Extract the (X, Y) coordinate from the center of the cell holding the provided text.  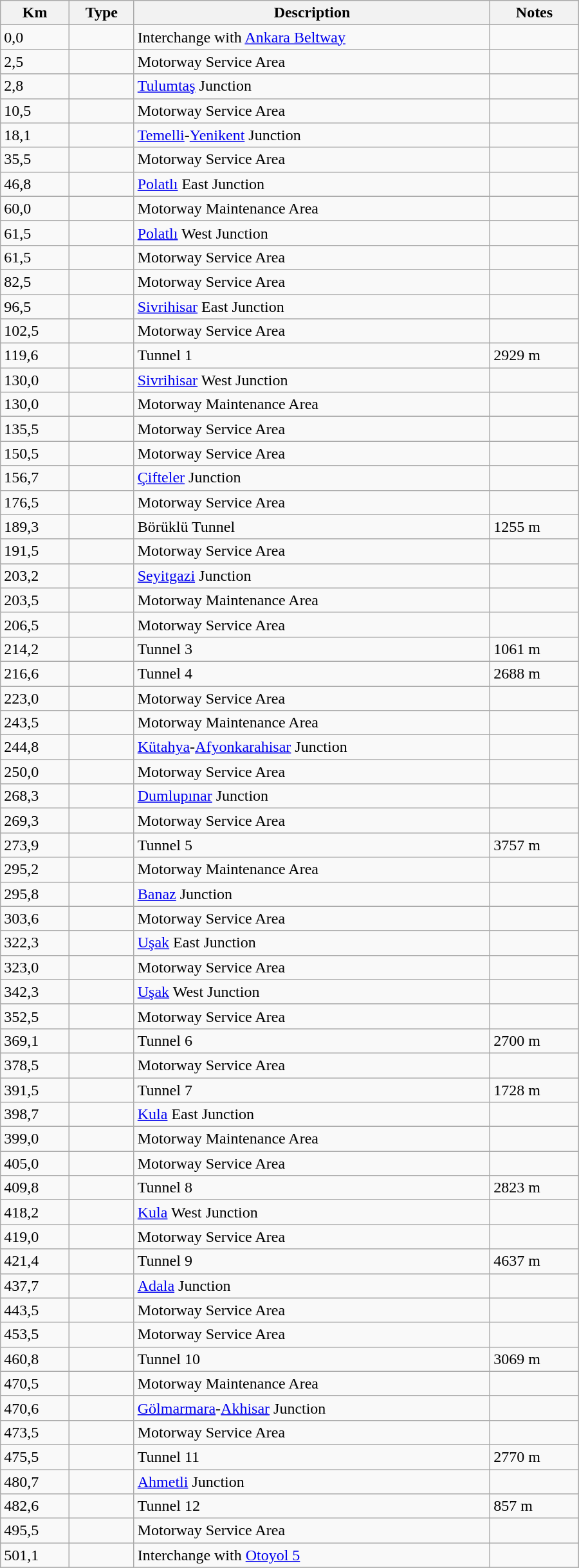
10,5 (35, 111)
1061 m (535, 649)
378,5 (35, 1065)
501,1 (35, 1555)
273,9 (35, 845)
Polatlı West Junction (311, 233)
Description (311, 13)
352,5 (35, 1016)
Çifteler Junction (311, 478)
Type (102, 13)
46,8 (35, 184)
480,7 (35, 1481)
2929 m (535, 356)
Tunnel 3 (311, 649)
150,5 (35, 453)
Seyitgazi Junction (311, 576)
Kula East Junction (311, 1115)
342,3 (35, 992)
Km (35, 13)
398,7 (35, 1115)
250,0 (35, 772)
268,3 (35, 796)
Adala Junction (311, 1286)
Tunnel 5 (311, 845)
203,5 (35, 600)
470,5 (35, 1383)
2770 m (535, 1457)
2688 m (535, 673)
453,5 (35, 1335)
214,2 (35, 649)
Tulumtaş Junction (311, 86)
Polatlı East Junction (311, 184)
Uşak East Junction (311, 943)
391,5 (35, 1090)
Banaz Junction (311, 894)
Notes (535, 13)
Tunnel 6 (311, 1041)
60,0 (35, 208)
322,3 (35, 943)
3757 m (535, 845)
419,0 (35, 1237)
Sivrihisar West Junction (311, 380)
2,5 (35, 62)
1255 m (535, 527)
96,5 (35, 307)
475,5 (35, 1457)
Temelli-Yenikent Junction (311, 135)
269,3 (35, 821)
216,6 (35, 673)
102,5 (35, 331)
Dumlupınar Junction (311, 796)
Tunnel 7 (311, 1090)
482,6 (35, 1506)
Tunnel 4 (311, 673)
Kütahya-Afyonkarahisar Junction (311, 747)
Sivrihisar East Junction (311, 307)
156,7 (35, 478)
Interchange with Otoyol 5 (311, 1555)
Gölmarmara-Akhisar Junction (311, 1408)
323,0 (35, 967)
Interchange with Ankara Beltway (311, 37)
470,6 (35, 1408)
857 m (535, 1506)
Tunnel 10 (311, 1359)
191,5 (35, 551)
Tunnel 12 (311, 1506)
176,5 (35, 502)
409,8 (35, 1188)
1728 m (535, 1090)
119,6 (35, 356)
Tunnel 9 (311, 1261)
82,5 (35, 282)
399,0 (35, 1139)
Tunnel 1 (311, 356)
35,5 (35, 160)
369,1 (35, 1041)
Uşak West Junction (311, 992)
421,4 (35, 1261)
437,7 (35, 1286)
460,8 (35, 1359)
Tunnel 11 (311, 1457)
18,1 (35, 135)
203,2 (35, 576)
295,8 (35, 894)
223,0 (35, 698)
3069 m (535, 1359)
443,5 (35, 1310)
135,5 (35, 429)
418,2 (35, 1212)
Tunnel 8 (311, 1188)
0,0 (35, 37)
Kula West Junction (311, 1212)
243,5 (35, 723)
295,2 (35, 870)
4637 m (535, 1261)
244,8 (35, 747)
Ahmetli Junction (311, 1481)
206,5 (35, 624)
303,6 (35, 918)
2,8 (35, 86)
Börüklü Tunnel (311, 527)
473,5 (35, 1432)
405,0 (35, 1163)
189,3 (35, 527)
495,5 (35, 1531)
2823 m (535, 1188)
2700 m (535, 1041)
